From the cell containing the given text, extract its center point as (x, y) coordinate. 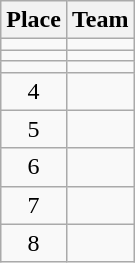
Team (100, 20)
4 (34, 91)
Place (34, 20)
5 (34, 129)
6 (34, 167)
7 (34, 205)
8 (34, 243)
